Provide the [x, y] coordinate of the cell's center where the given text is located.  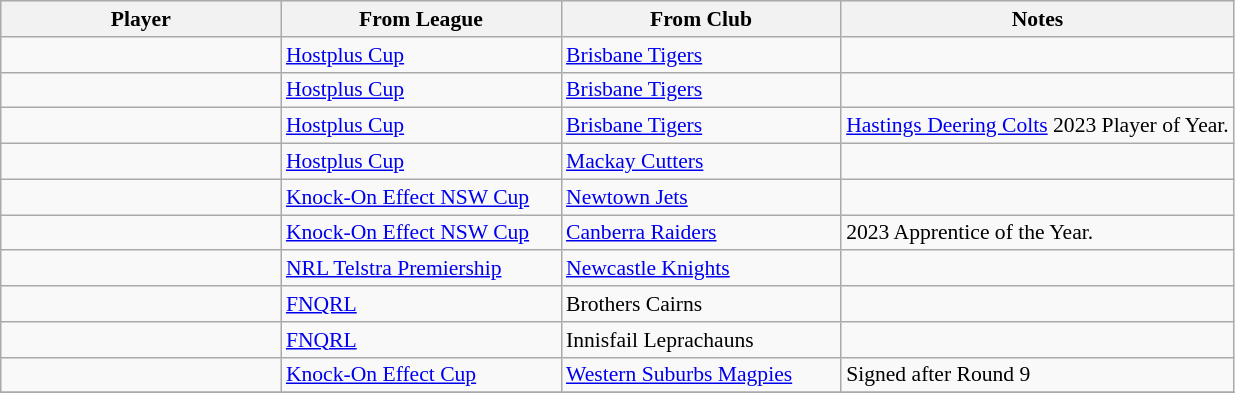
From Club [701, 19]
Newtown Jets [701, 197]
Newcastle Knights [701, 269]
Signed after Round 9 [1038, 375]
NRL Telstra Premiership [421, 269]
Notes [1038, 19]
Hastings Deering Colts 2023 Player of Year. [1038, 126]
Knock-On Effect Cup [421, 375]
2023 Apprentice of the Year. [1038, 233]
Innisfail Leprachauns [701, 340]
Mackay Cutters [701, 162]
Canberra Raiders [701, 233]
Player [141, 19]
Western Suburbs Magpies [701, 375]
From League [421, 19]
Brothers Cairns [701, 304]
